Detect which cell encompasses the target text, then output its (x, y) center coordinate. 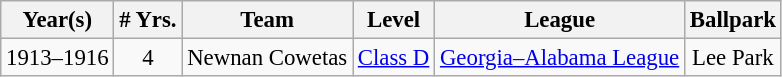
Ballpark (734, 20)
Team (268, 20)
1913–1916 (58, 58)
# Yrs. (148, 20)
Class D (393, 58)
Level (393, 20)
League (560, 20)
Lee Park (734, 58)
Georgia–Alabama League (560, 58)
4 (148, 58)
Newnan Cowetas (268, 58)
Year(s) (58, 20)
